Provide the (x, y) coordinate of the cell's center where the given text is located.  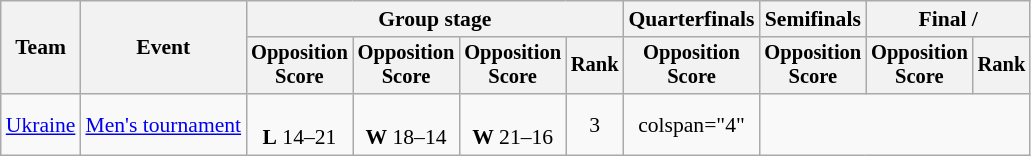
Men's tournament (163, 124)
Semifinals (814, 19)
W 18–14 (406, 124)
Group stage (434, 19)
W 21–16 (512, 124)
Ukraine (41, 124)
3 (595, 124)
L 14–21 (300, 124)
Final / (948, 19)
colspan="4" (691, 124)
Quarterfinals (691, 19)
Team (41, 48)
Event (163, 48)
